Scan for the cell matching the given text and deliver its [X, Y] coordinate at center. 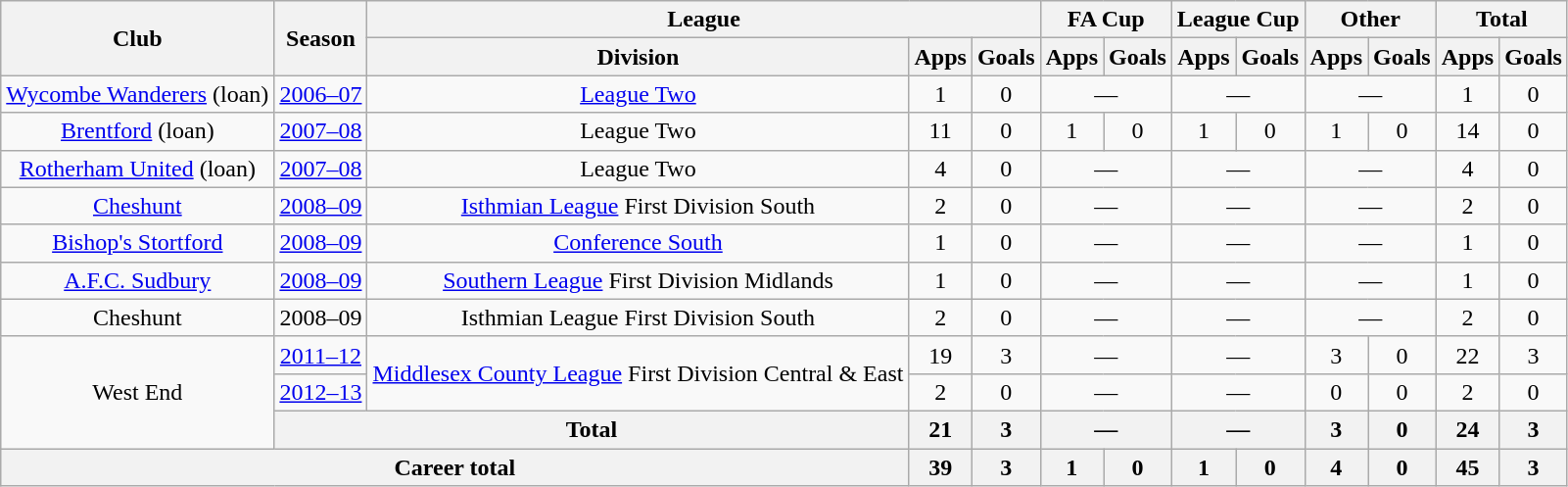
2006–07 [321, 94]
Conference South [639, 243]
League [703, 20]
14 [1467, 131]
21 [940, 429]
24 [1467, 429]
11 [940, 131]
Season [321, 38]
22 [1467, 355]
A.F.C. Sudbury [137, 280]
45 [1467, 467]
Division [639, 57]
Middlesex County League First Division Central & East [639, 373]
Southern League First Division Midlands [639, 280]
League Cup [1238, 20]
Club [137, 38]
Brentford (loan) [137, 131]
2011–12 [321, 355]
Wycombe Wanderers (loan) [137, 94]
Other [1370, 20]
West End [137, 392]
19 [940, 355]
39 [940, 467]
Rotherham United (loan) [137, 169]
Bishop's Stortford [137, 243]
2012–13 [321, 392]
Career total [454, 467]
FA Cup [1106, 20]
